Identify which cell holds the provided text, then report its (X, Y) central coordinate. 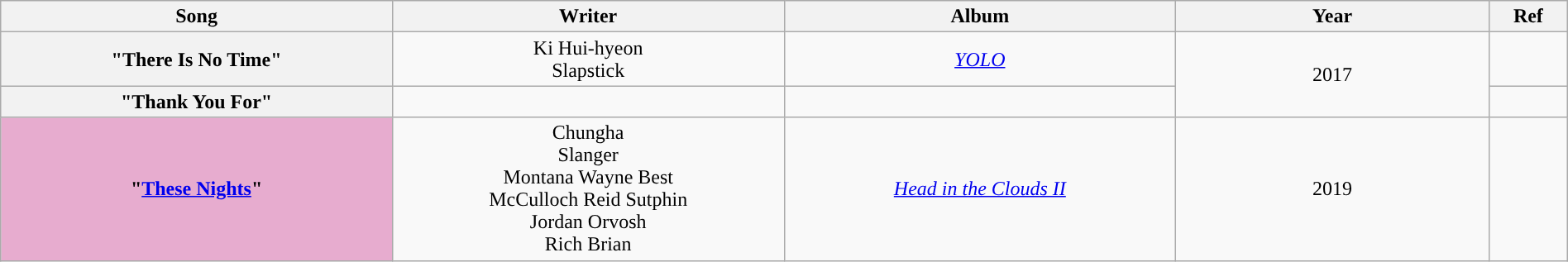
Writer (588, 17)
Year (1333, 17)
2017 (1333, 74)
2019 (1333, 188)
ChunghaSlangerMontana Wayne BestMcCulloch Reid SutphinJordan OrvoshRich Brian (588, 188)
Ref (1528, 17)
Album (980, 17)
"Thank You For" (197, 102)
Ki Hui-hyeonSlapstick (588, 60)
"There Is No Time" (197, 60)
"These Nights" (197, 188)
YOLO (980, 60)
Head in the Clouds II (980, 188)
Song (197, 17)
